Provide the (x, y) coordinate of the cell's center where the given text is located.  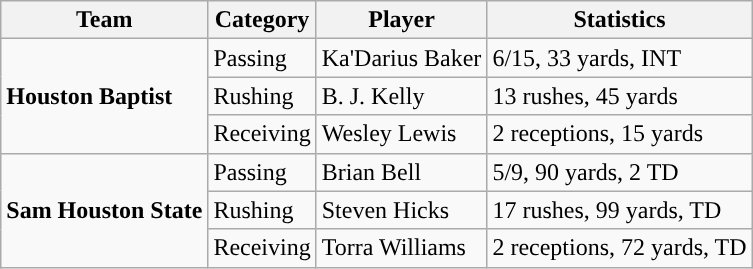
Team (104, 20)
Wesley Lewis (402, 134)
Steven Hicks (402, 210)
Ka'Darius Baker (402, 58)
13 rushes, 45 yards (620, 96)
Sam Houston State (104, 210)
Player (402, 20)
B. J. Kelly (402, 96)
2 receptions, 15 yards (620, 134)
Brian Bell (402, 172)
5/9, 90 yards, 2 TD (620, 172)
Statistics (620, 20)
Category (262, 20)
Houston Baptist (104, 96)
Torra Williams (402, 248)
2 receptions, 72 yards, TD (620, 248)
6/15, 33 yards, INT (620, 58)
17 rushes, 99 yards, TD (620, 210)
